Identify which cell holds the provided text, then report its (x, y) central coordinate. 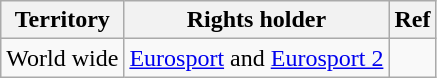
Ref (412, 20)
Eurosport and Eurosport 2 (256, 58)
World wide (62, 58)
Rights holder (256, 20)
Territory (62, 20)
